Find where the given text appears and provide that cell's center as [X, Y] coordinate. 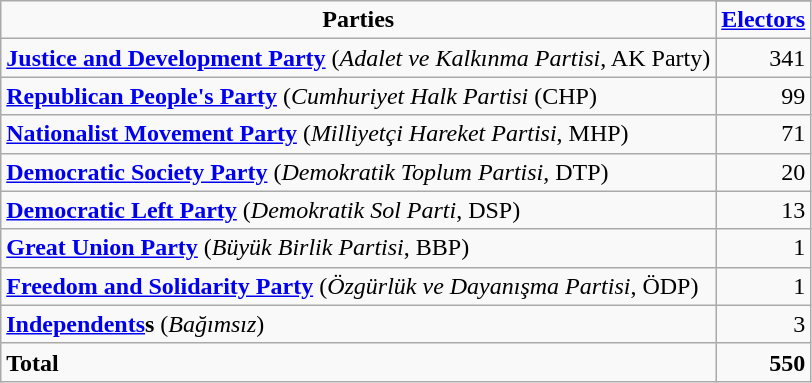
Nationalist Movement Party (Milliyetçi Hareket Partisi, MHP) [358, 134]
Republican People's Party (Cumhuriyet Halk Partisi (CHP) [358, 96]
99 [764, 96]
Independentss (Bağımsız) [358, 324]
13 [764, 210]
Justice and Development Party (Adalet ve Kalkınma Partisi, AK Party) [358, 58]
341 [764, 58]
Total [358, 362]
Parties [358, 20]
550 [764, 362]
Democratic Society Party (Demokratik Toplum Partisi, DTP) [358, 172]
71 [764, 134]
Democratic Left Party (Demokratik Sol Parti, DSP) [358, 210]
20 [764, 172]
Electors [764, 20]
3 [764, 324]
Great Union Party (Büyük Birlik Partisi, BBP) [358, 248]
Freedom and Solidarity Party (Özgürlük ve Dayanışma Partisi, ÖDP) [358, 286]
